Return (X, Y) of the center of cell containing provided text 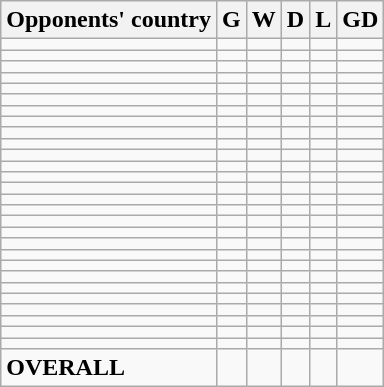
OVERALL (109, 368)
Opponents' country (109, 20)
L (324, 20)
G (232, 20)
W (264, 20)
GD (360, 20)
D (295, 20)
